Find where the given text appears and provide that cell's center as (x, y) coordinate. 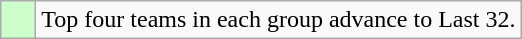
Top four teams in each group advance to Last 32. (278, 20)
